Determine the (x, y) coordinate at the center of the cell enclosing the given text.  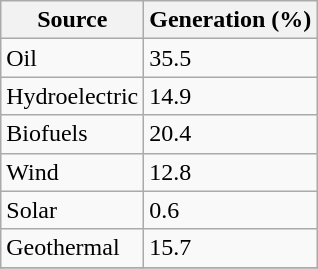
35.5 (230, 58)
Generation (%) (230, 20)
Geothermal (72, 248)
Source (72, 20)
Biofuels (72, 134)
Oil (72, 58)
0.6 (230, 210)
Solar (72, 210)
12.8 (230, 172)
14.9 (230, 96)
Wind (72, 172)
20.4 (230, 134)
15.7 (230, 248)
Hydroelectric (72, 96)
